Find where the given text appears and provide that cell's center as (x, y) coordinate. 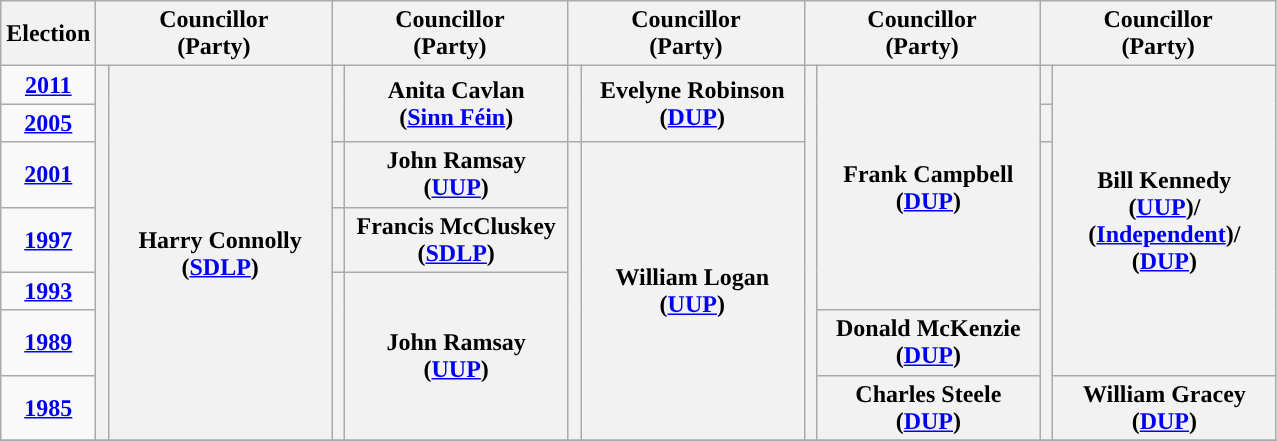
2005 (48, 123)
Harry Connolly (SDLP) (220, 253)
Francis McCluskey (SDLP) (456, 240)
Donald McKenzie (DUP) (929, 342)
Frank Campbell (DUP) (929, 188)
2001 (48, 174)
Evelyne Robinson (DUP) (692, 104)
William Logan (UUP) (692, 291)
Anita Cavlan (Sinn Féin) (456, 104)
1997 (48, 240)
2011 (48, 85)
Election (48, 34)
Bill Kennedy (UUP)/ (Independent)/ (DUP) (1165, 220)
1989 (48, 342)
1985 (48, 408)
Charles Steele (DUP) (929, 408)
1993 (48, 291)
William Gracey (DUP) (1165, 408)
